Return (X, Y) of the center of cell containing provided text 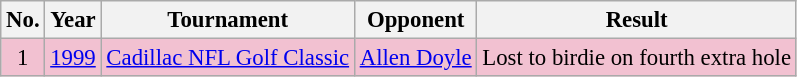
1 (23, 58)
No. (23, 20)
Lost to birdie on fourth extra hole (636, 58)
Allen Doyle (416, 58)
Opponent (416, 20)
Cadillac NFL Golf Classic (228, 58)
Result (636, 20)
Year (73, 20)
Tournament (228, 20)
1999 (73, 58)
